Locate the cell with the specified text and output its [x, y] center coordinate. 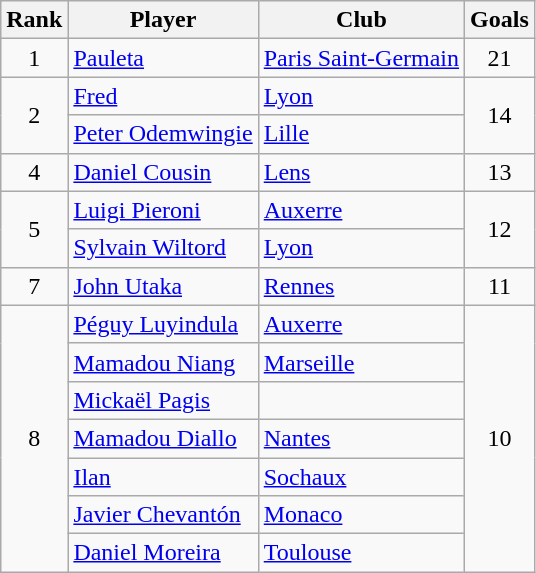
Lille [361, 134]
7 [34, 286]
Fred [163, 96]
10 [500, 438]
Goals [500, 20]
8 [34, 438]
Club [361, 20]
Ilan [163, 477]
Rank [34, 20]
Daniel Cousin [163, 172]
Paris Saint-Germain [361, 58]
Mamadou Niang [163, 362]
2 [34, 115]
Mamadou Diallo [163, 438]
Daniel Moreira [163, 553]
Marseille [361, 362]
13 [500, 172]
Lens [361, 172]
1 [34, 58]
Nantes [361, 438]
Javier Chevantón [163, 515]
Luigi Pieroni [163, 210]
4 [34, 172]
21 [500, 58]
Player [163, 20]
14 [500, 115]
Sylvain Wiltord [163, 248]
Sochaux [361, 477]
12 [500, 229]
Peter Odemwingie [163, 134]
5 [34, 229]
11 [500, 286]
Pauleta [163, 58]
Toulouse [361, 553]
Mickaël Pagis [163, 400]
Monaco [361, 515]
John Utaka [163, 286]
Rennes [361, 286]
Péguy Luyindula [163, 324]
